Scan for the cell matching the given text and deliver its (x, y) coordinate at center. 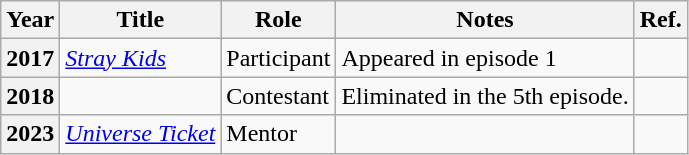
Title (140, 20)
Participant (278, 58)
Mentor (278, 134)
Appeared in episode 1 (485, 58)
Year (30, 20)
Stray Kids (140, 58)
2018 (30, 96)
2023 (30, 134)
Ref. (660, 20)
Eliminated in the 5th episode. (485, 96)
Notes (485, 20)
2017 (30, 58)
Universe Ticket (140, 134)
Role (278, 20)
Contestant (278, 96)
